Scan for the cell matching the given text and deliver its [x, y] coordinate at center. 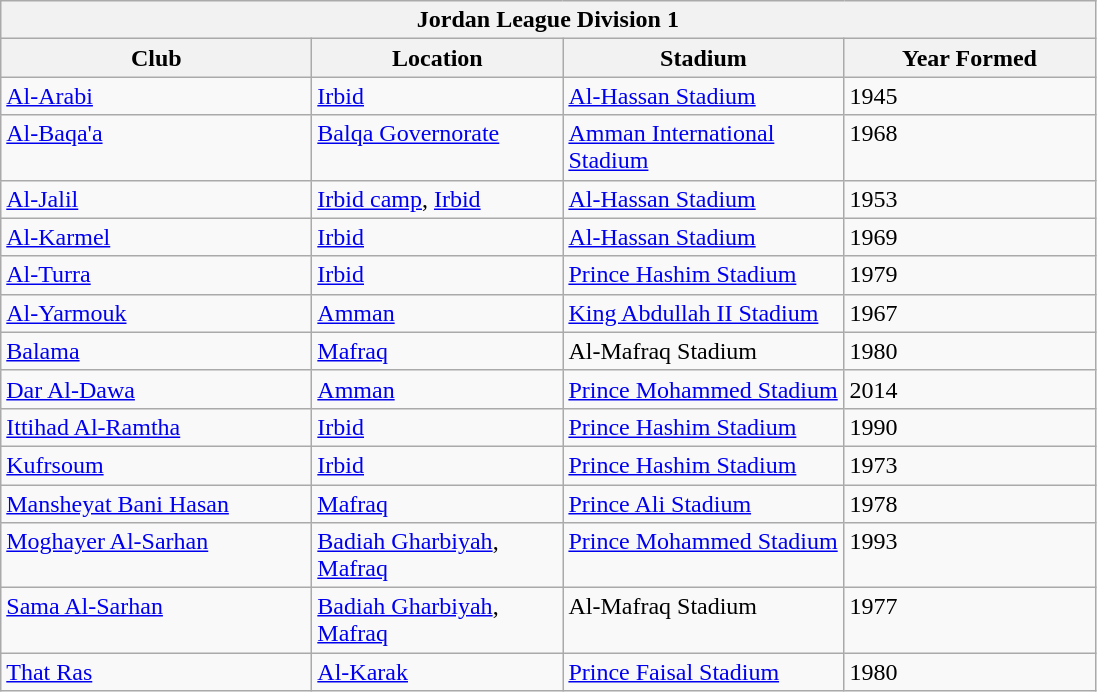
Ittihad Al-Ramtha [156, 427]
Irbid camp, Irbid [438, 199]
Al-Karmel [156, 237]
Stadium [704, 58]
That Ras [156, 672]
Al-Karak [438, 672]
1990 [970, 427]
Club [156, 58]
1968 [970, 148]
Prince Faisal Stadium [704, 672]
1969 [970, 237]
Dar Al-Dawa [156, 389]
1973 [970, 465]
1977 [970, 620]
1967 [970, 313]
Al-Arabi [156, 96]
Prince Ali Stadium [704, 503]
2014 [970, 389]
Al-Yarmouk [156, 313]
Al-Baqa'a [156, 148]
1993 [970, 556]
1979 [970, 275]
Location [438, 58]
1978 [970, 503]
Balqa Governorate [438, 148]
Year Formed [970, 58]
Al-Turra [156, 275]
1945 [970, 96]
King Abdullah II Stadium [704, 313]
Sama Al-Sarhan [156, 620]
Al-Jalil [156, 199]
Balama [156, 351]
Amman International Stadium [704, 148]
Moghayer Al-Sarhan [156, 556]
Kufrsoum [156, 465]
1953 [970, 199]
Mansheyat Bani Hasan [156, 503]
Jordan League Division 1 [548, 20]
